Extract the (x, y) coordinate from the center of the cell holding the provided text.  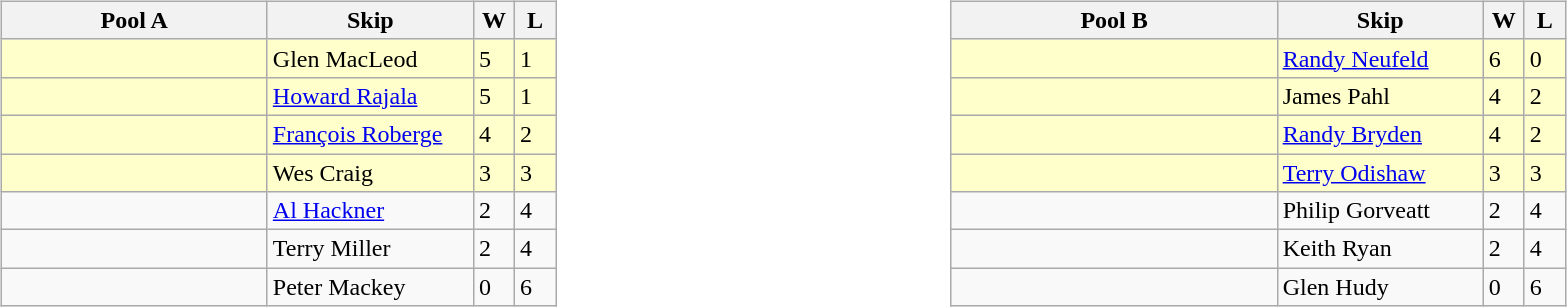
Glen Hudy (1380, 287)
Glen MacLeod (370, 58)
François Roberge (370, 134)
Howard Rajala (370, 96)
Terry Miller (370, 249)
Philip Gorveatt (1380, 211)
Pool B (1114, 20)
James Pahl (1380, 96)
Al Hackner (370, 211)
Wes Craig (370, 173)
Keith Ryan (1380, 249)
Randy Neufeld (1380, 58)
Peter Mackey (370, 287)
Terry Odishaw (1380, 173)
Randy Bryden (1380, 134)
Pool A (134, 20)
